Find where the given text appears and provide that cell's center as [X, Y] coordinate. 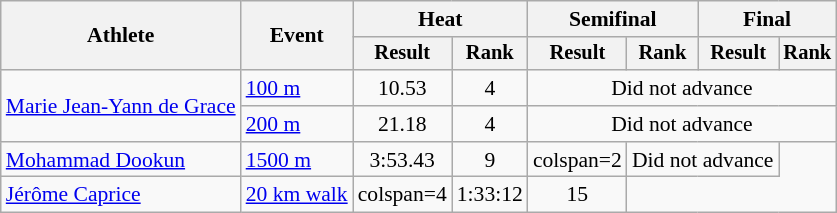
Athlete [121, 36]
Marie Jean-Yann de Grace [121, 106]
15 [578, 195]
20 km walk [297, 195]
21.18 [402, 124]
Final [767, 19]
Jérôme Caprice [121, 195]
200 m [297, 124]
colspan=4 [402, 195]
9 [490, 160]
colspan=2 [578, 160]
1500 m [297, 160]
1:33:12 [490, 195]
Semifinal [613, 19]
Event [297, 36]
100 m [297, 88]
Mohammad Dookun [121, 160]
3:53.43 [402, 160]
10.53 [402, 88]
Heat [440, 19]
